Detect which cell encompasses the target text, then output its [x, y] center coordinate. 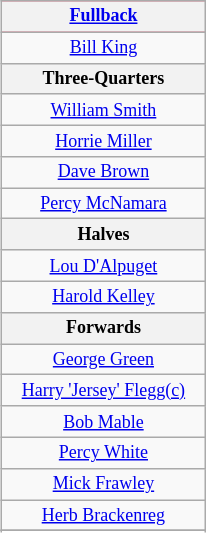
Dave Brown [104, 172]
Harry 'Jersey' Flegg(c) [104, 390]
Three-Quarters [104, 78]
William Smith [104, 110]
Percy McNamara [104, 204]
Bob Mable [104, 422]
Harold Kelley [104, 296]
Forwards [104, 328]
Horrie Miller [104, 140]
Lou D'Alpuget [104, 266]
Halves [104, 234]
Fullback [104, 16]
Percy White [104, 452]
Herb Brackenreg [104, 516]
Bill King [104, 48]
George Green [104, 360]
Mick Frawley [104, 484]
